Identify which cell holds the provided text, then report its (X, Y) central coordinate. 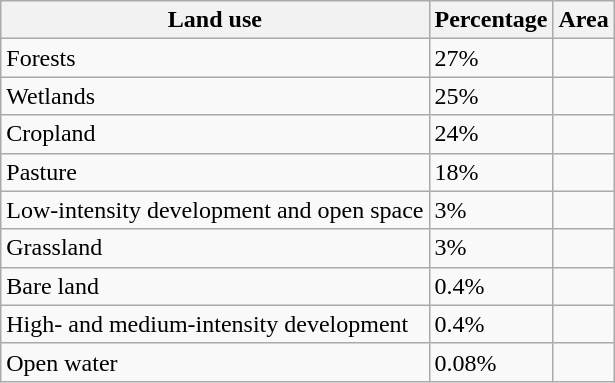
Wetlands (215, 96)
18% (491, 172)
Land use (215, 20)
High- and medium-intensity development (215, 324)
Forests (215, 58)
Open water (215, 362)
Pasture (215, 172)
Grassland (215, 248)
Bare land (215, 286)
24% (491, 134)
0.08% (491, 362)
Low-intensity development and open space (215, 210)
Cropland (215, 134)
Area (584, 20)
Percentage (491, 20)
27% (491, 58)
25% (491, 96)
